Pinpoint the cell where the given text exists, returning its (X, Y) midpoint coordinate. 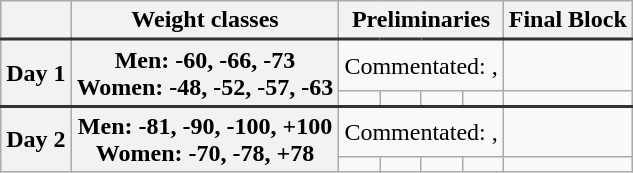
Men: -60, -66, -73Women: -48, -52, -57, -63 (205, 74)
Day 2 (36, 139)
Day 1 (36, 74)
Preliminaries (421, 20)
Weight classes (205, 20)
Final Block (568, 20)
Men: -81, -90, -100, +100Women: -70, -78, +78 (205, 139)
